Pinpoint the cell where the given text exists, returning its [X, Y] midpoint coordinate. 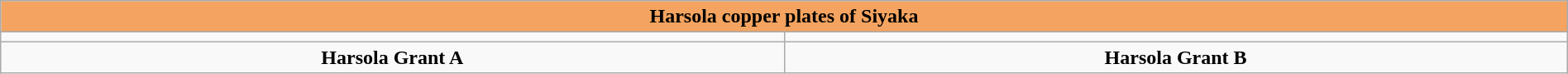
Harsola Grant A [392, 57]
Harsola Grant B [1176, 57]
Harsola copper plates of Siyaka [784, 17]
